Detect which cell encompasses the target text, then output its [X, Y] center coordinate. 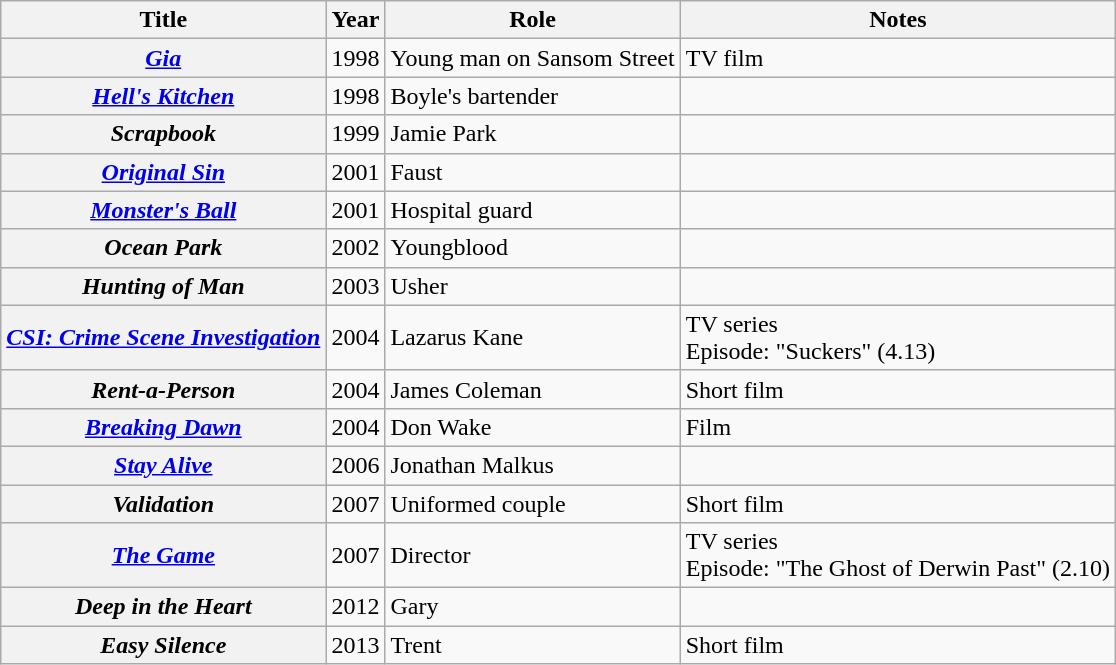
Youngblood [532, 248]
Rent-a-Person [164, 389]
2012 [356, 607]
Ocean Park [164, 248]
2002 [356, 248]
Director [532, 556]
2013 [356, 645]
Uniformed couple [532, 503]
Gia [164, 58]
TV seriesEpisode: "Suckers" (4.13) [898, 338]
Easy Silence [164, 645]
Boyle's bartender [532, 96]
TV seriesEpisode: "The Ghost of Derwin Past" (2.10) [898, 556]
Usher [532, 286]
Role [532, 20]
TV film [898, 58]
Trent [532, 645]
Lazarus Kane [532, 338]
Title [164, 20]
James Coleman [532, 389]
2006 [356, 465]
Deep in the Heart [164, 607]
CSI: Crime Scene Investigation [164, 338]
Notes [898, 20]
Hell's Kitchen [164, 96]
Scrapbook [164, 134]
Faust [532, 172]
Film [898, 427]
Validation [164, 503]
Jonathan Malkus [532, 465]
Monster's Ball [164, 210]
Stay Alive [164, 465]
Jamie Park [532, 134]
Hunting of Man [164, 286]
Hospital guard [532, 210]
Gary [532, 607]
The Game [164, 556]
Don Wake [532, 427]
2003 [356, 286]
Breaking Dawn [164, 427]
1999 [356, 134]
Young man on Sansom Street [532, 58]
Year [356, 20]
Original Sin [164, 172]
